For the text-containing cell, return its midpoint in [X, Y] coordinate format. 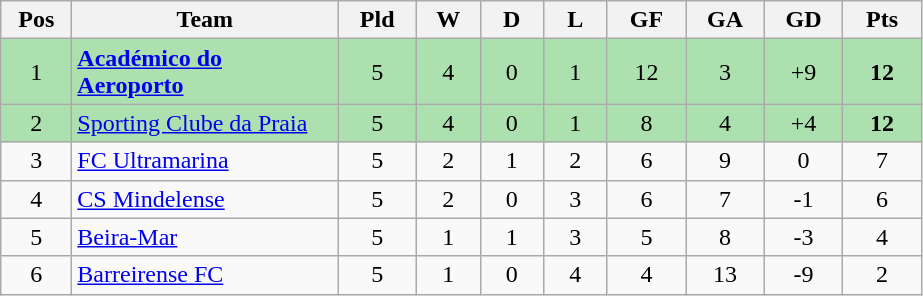
Sporting Clube da Praia [205, 123]
Pld [378, 20]
FC Ultramarina [205, 161]
L [576, 20]
GF [646, 20]
Team [205, 20]
+9 [804, 72]
Barreirense FC [205, 275]
Pos [36, 20]
GD [804, 20]
9 [726, 161]
-3 [804, 237]
Académico do Aeroporto [205, 72]
GA [726, 20]
-9 [804, 275]
Pts [882, 20]
D [512, 20]
13 [726, 275]
-1 [804, 199]
Beira-Mar [205, 237]
W [448, 20]
CS Mindelense [205, 199]
+4 [804, 123]
